Detect which cell encompasses the target text, then output its [X, Y] center coordinate. 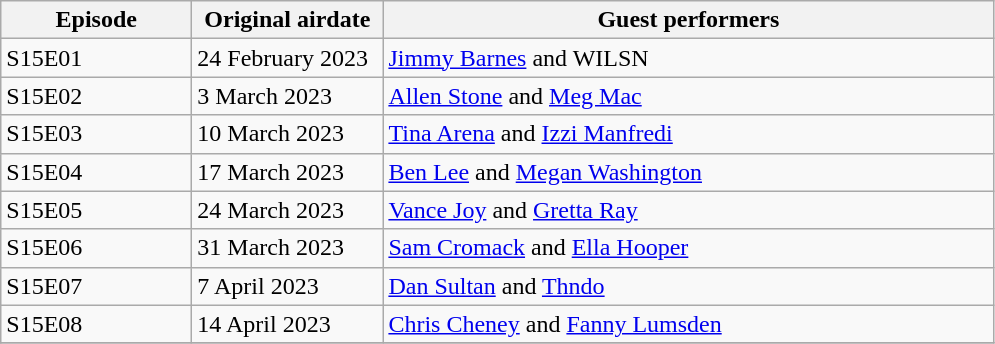
Episode [96, 20]
S15E08 [96, 324]
3 March 2023 [288, 96]
10 March 2023 [288, 134]
Tina Arena and Izzi Manfredi [688, 134]
Chris Cheney and Fanny Lumsden [688, 324]
Dan Sultan and Thndo [688, 286]
Vance Joy and Gretta Ray [688, 210]
17 March 2023 [288, 172]
S15E02 [96, 96]
Guest performers [688, 20]
Jimmy Barnes and WILSN [688, 58]
24 March 2023 [288, 210]
Original airdate [288, 20]
S15E07 [96, 286]
24 February 2023 [288, 58]
Sam Cromack and Ella Hooper [688, 248]
S15E01 [96, 58]
Ben Lee and Megan Washington [688, 172]
14 April 2023 [288, 324]
S15E05 [96, 210]
7 April 2023 [288, 286]
S15E03 [96, 134]
Allen Stone and Meg Mac [688, 96]
S15E04 [96, 172]
31 March 2023 [288, 248]
S15E06 [96, 248]
